Search for the cell housing the specified text and yield its [X, Y] center coordinate. 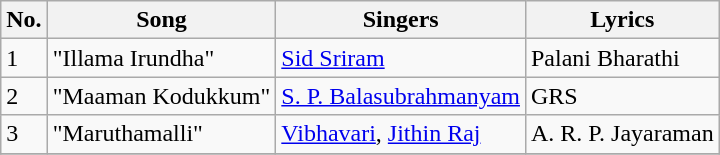
2 [24, 96]
Singers [401, 20]
A. R. P. Jayaraman [622, 134]
Sid Sriram [401, 58]
GRS [622, 96]
Song [162, 20]
S. P. Balasubrahmanyam [401, 96]
Palani Bharathi [622, 58]
Lyrics [622, 20]
No. [24, 20]
"Illama Irundha" [162, 58]
Vibhavari, Jithin Raj [401, 134]
"Maaman Kodukkum" [162, 96]
1 [24, 58]
3 [24, 134]
"Maruthamalli" [162, 134]
